For the text-containing cell, return its midpoint in (x, y) coordinate format. 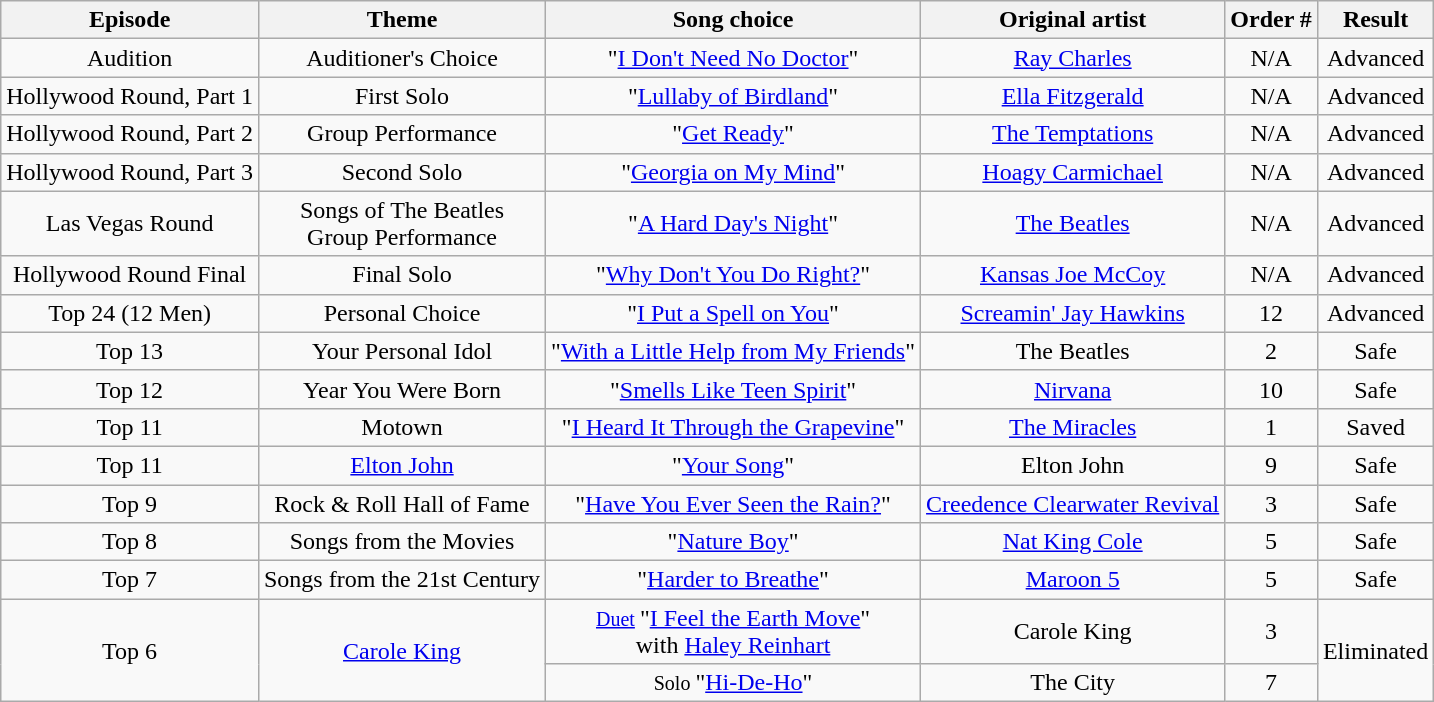
The City (1073, 683)
Auditioner's Choice (402, 58)
Hoagy Carmichael (1073, 172)
Year You Were Born (402, 389)
1 (1272, 427)
9 (1272, 465)
"Why Don't You Do Right?" (734, 275)
"With a Little Help from My Friends" (734, 351)
Personal Choice (402, 313)
Las Vegas Round (130, 224)
Theme (402, 20)
"Your Song" (734, 465)
"Lullaby of Birdland" (734, 96)
Eliminated (1375, 650)
2 (1272, 351)
Top 12 (130, 389)
"Get Ready" (734, 134)
"Nature Boy" (734, 542)
Original artist (1073, 20)
Final Solo (402, 275)
Ella Fitzgerald (1073, 96)
Maroon 5 (1073, 580)
Screamin' Jay Hawkins (1073, 313)
Creedence Clearwater Revival (1073, 503)
Kansas Joe McCoy (1073, 275)
Audition (130, 58)
The Miracles (1073, 427)
"Have You Ever Seen the Rain?" (734, 503)
Top 9 (130, 503)
Nat King Cole (1073, 542)
Nirvana (1073, 389)
Saved (1375, 427)
Order # (1272, 20)
"I Put a Spell on You" (734, 313)
Result (1375, 20)
Top 7 (130, 580)
Your Personal Idol (402, 351)
"Harder to Breathe" (734, 580)
Duet "I Feel the Earth Move"with Haley Reinhart (734, 632)
Second Solo (402, 172)
12 (1272, 313)
Hollywood Round Final (130, 275)
Group Performance (402, 134)
Songs from the 21st Century (402, 580)
"I Don't Need No Doctor" (734, 58)
Hollywood Round, Part 2 (130, 134)
Solo "Hi-De-Ho" (734, 683)
Motown (402, 427)
"Smells Like Teen Spirit" (734, 389)
Hollywood Round, Part 3 (130, 172)
Songs from the Movies (402, 542)
Top 6 (130, 650)
The Temptations (1073, 134)
"I Heard It Through the Grapevine" (734, 427)
Episode (130, 20)
Top 8 (130, 542)
Songs of The Beatles Group Performance (402, 224)
Rock & Roll Hall of Fame (402, 503)
Ray Charles (1073, 58)
First Solo (402, 96)
Top 13 (130, 351)
7 (1272, 683)
10 (1272, 389)
Song choice (734, 20)
"Georgia on My Mind" (734, 172)
"A Hard Day's Night" (734, 224)
Hollywood Round, Part 1 (130, 96)
Top 24 (12 Men) (130, 313)
